Return (X, Y) of the center of cell containing provided text 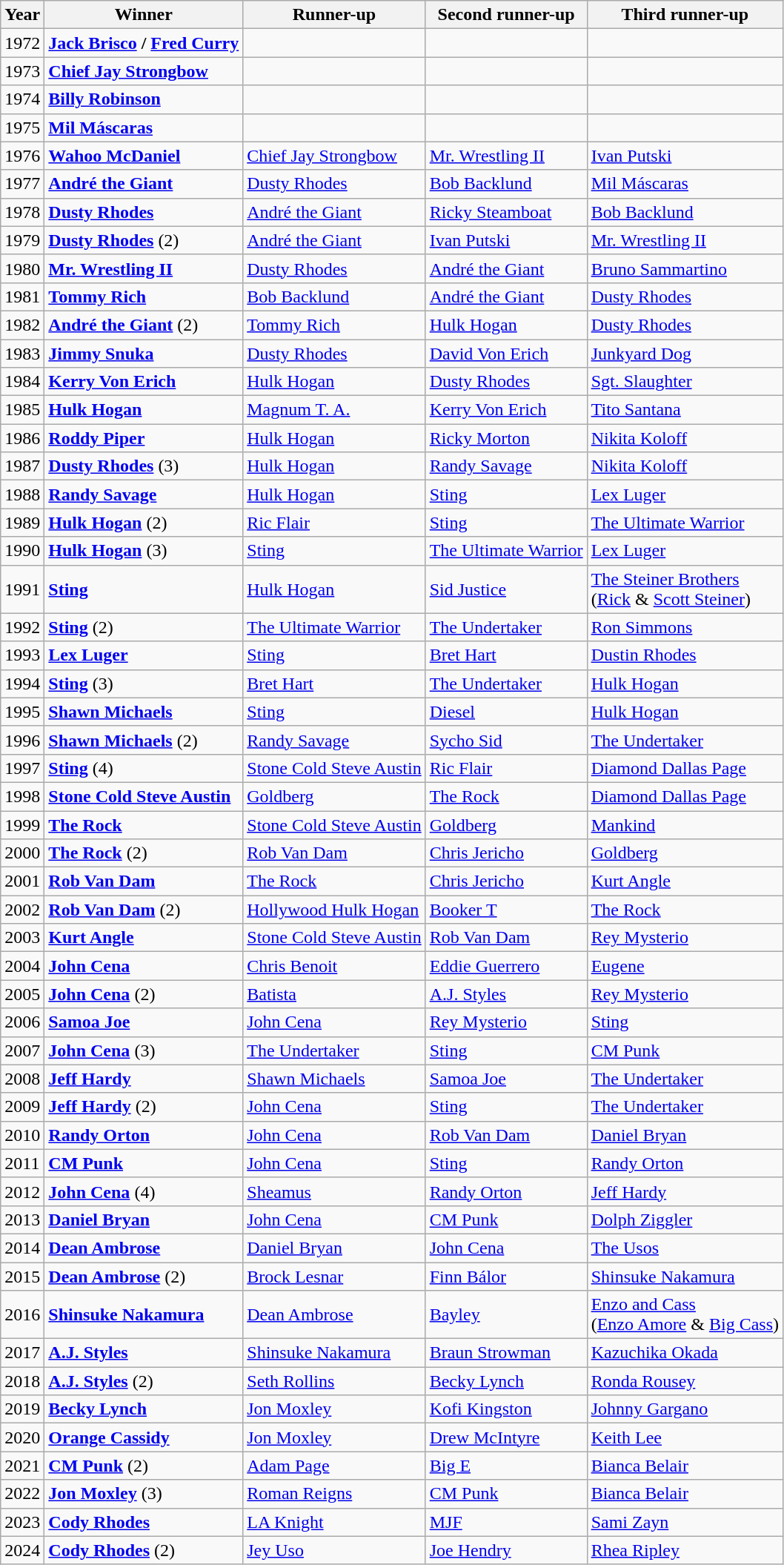
Sycho Sid (506, 740)
Runner-up (334, 15)
Jey Uso (334, 1550)
1980 (22, 268)
Year (22, 15)
Jon Moxley (3) (144, 1494)
1979 (22, 240)
Batista (334, 994)
Bruno Sammartino (685, 268)
Eugene (685, 966)
Roman Reigns (334, 1494)
André the Giant (2) (144, 325)
Cody Rhodes (2) (144, 1550)
1988 (22, 494)
Ron Simmons (685, 627)
The Usos (685, 1248)
Hollywood Hulk Hogan (334, 910)
Mankind (685, 825)
1981 (22, 297)
Cody Rhodes (144, 1522)
1995 (22, 712)
Sami Zayn (685, 1522)
2001 (22, 881)
Chris Benoit (334, 966)
2008 (22, 1079)
Brock Lesnar (334, 1276)
The Steiner Brothers(Rick & Scott Steiner) (685, 589)
Eddie Guerrero (506, 966)
1993 (22, 655)
1996 (22, 740)
Billy Robinson (144, 99)
John Cena (4) (144, 1191)
Jeff Hardy (2) (144, 1107)
2000 (22, 853)
1975 (22, 128)
Ricky Steamboat (506, 212)
1983 (22, 354)
2004 (22, 966)
CM Punk (2) (144, 1466)
2022 (22, 1494)
2017 (22, 1353)
2010 (22, 1135)
Big E (506, 1466)
David Von Erich (506, 354)
Dusty Rhodes (2) (144, 240)
Hulk Hogan (2) (144, 523)
Junkyard Dog (685, 354)
2016 (22, 1315)
1989 (22, 523)
Joe Hendry (506, 1550)
Booker T (506, 910)
The Rock (2) (144, 853)
Kofi Kingston (506, 1409)
Sgt. Slaughter (685, 382)
John Cena (2) (144, 994)
Orange Cassidy (144, 1437)
1985 (22, 410)
Seth Rollins (334, 1381)
Adam Page (334, 1466)
Keith Lee (685, 1437)
1991 (22, 589)
2003 (22, 938)
1987 (22, 466)
2002 (22, 910)
Dean Ambrose (2) (144, 1276)
1977 (22, 184)
Magnum T. A. (334, 410)
Braun Strowman (506, 1353)
John Cena (3) (144, 1050)
Sheamus (334, 1191)
Shawn Michaels (2) (144, 740)
Second runner-up (506, 15)
2014 (22, 1248)
Jack Brisco / Fred Curry (144, 43)
Jimmy Snuka (144, 354)
Enzo and Cass(Enzo Amore & Big Cass) (685, 1315)
2012 (22, 1191)
2021 (22, 1466)
2015 (22, 1276)
1997 (22, 768)
1990 (22, 551)
Roddy Piper (144, 438)
1976 (22, 156)
Wahoo McDaniel (144, 156)
Hulk Hogan (3) (144, 551)
Sting (4) (144, 768)
2013 (22, 1220)
Johnny Gargano (685, 1409)
Dustin Rhodes (685, 655)
2006 (22, 1022)
Dusty Rhodes (3) (144, 466)
1973 (22, 71)
1998 (22, 796)
Ronda Rousey (685, 1381)
Rhea Ripley (685, 1550)
Sid Justice (506, 589)
Kazuchika Okada (685, 1353)
2005 (22, 994)
Tito Santana (685, 410)
Third runner-up (685, 15)
Sting (3) (144, 684)
Sting (2) (144, 627)
Ricky Morton (506, 438)
2011 (22, 1163)
2023 (22, 1522)
2019 (22, 1409)
1978 (22, 212)
Dolph Ziggler (685, 1220)
MJF (506, 1522)
2018 (22, 1381)
LA Knight (334, 1522)
2007 (22, 1050)
1986 (22, 438)
1974 (22, 99)
Winner (144, 15)
1994 (22, 684)
Drew McIntyre (506, 1437)
A.J. Styles (2) (144, 1381)
Finn Bálor (506, 1276)
Diesel (506, 712)
1999 (22, 825)
Bayley (506, 1315)
1982 (22, 325)
1992 (22, 627)
Rob Van Dam (2) (144, 910)
1972 (22, 43)
2024 (22, 1550)
2009 (22, 1107)
1984 (22, 382)
2020 (22, 1437)
